Identify which cell holds the provided text, then report its [x, y] central coordinate. 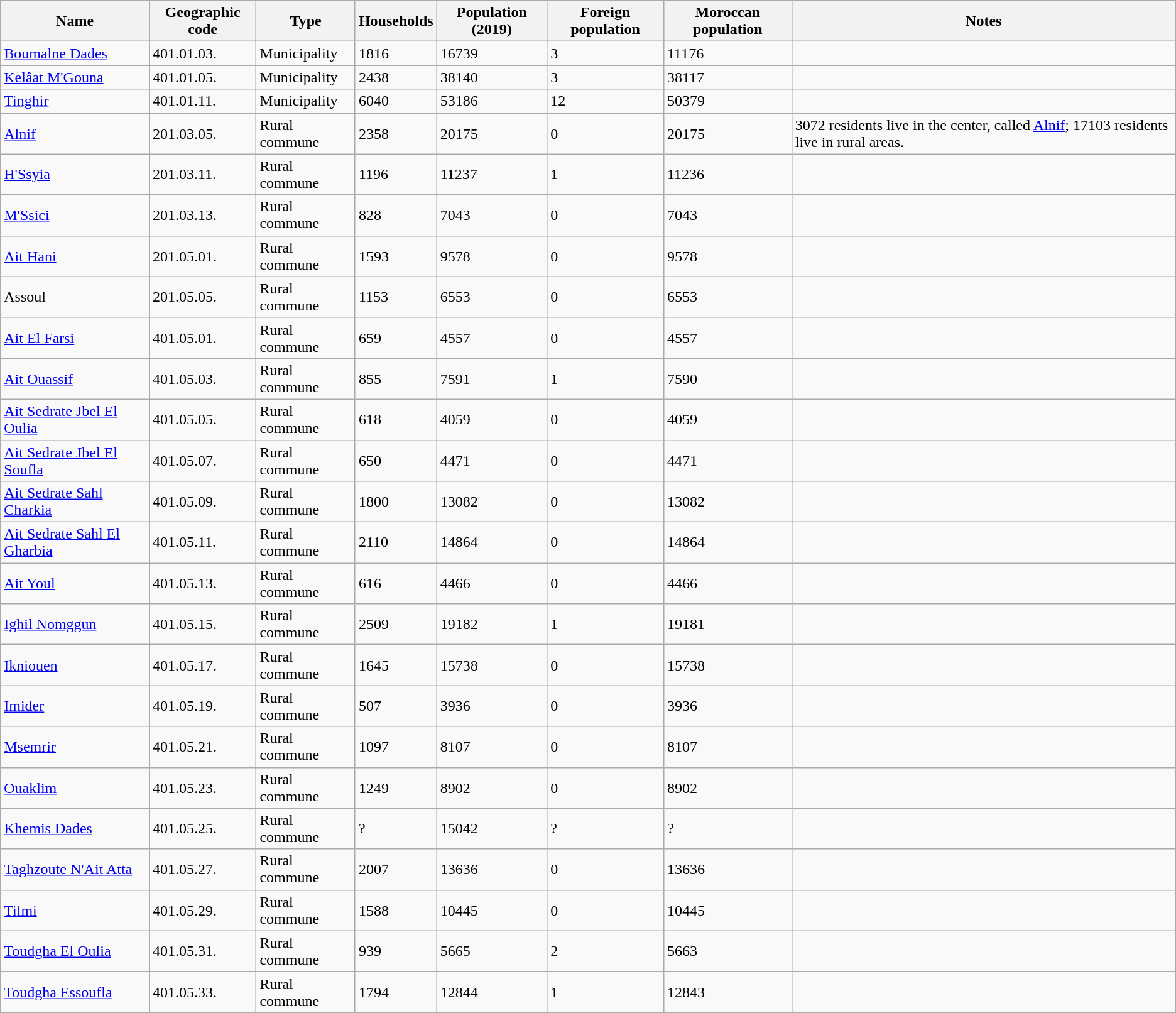
2358 [396, 133]
Assoul [75, 297]
Population (2019) [491, 21]
401.05.23. [202, 788]
12844 [491, 992]
Toudgha Essoufla [75, 992]
939 [396, 951]
Tilmi [75, 910]
19181 [727, 625]
1593 [396, 256]
Kelâat M'Gouna [75, 77]
Msemrir [75, 747]
401.05.15. [202, 625]
Ait Sedrate Jbel El Oulia [75, 420]
Moroccan population [727, 21]
Imider [75, 706]
M'Ssici [75, 215]
401.05.33. [202, 992]
616 [396, 583]
401.05.27. [202, 870]
12 [606, 101]
2007 [396, 870]
401.05.21. [202, 747]
201.05.01. [202, 256]
Ait Sedrate Sahl Charkia [75, 501]
12843 [727, 992]
Ait Sedrate Jbel El Soufla [75, 460]
1794 [396, 992]
7590 [727, 378]
828 [396, 215]
2 [606, 951]
Khemis Dades [75, 828]
2438 [396, 77]
38117 [727, 77]
401.01.11. [202, 101]
401.05.03. [202, 378]
11236 [727, 175]
401.05.05. [202, 420]
618 [396, 420]
201.05.05. [202, 297]
Ait Ouassif [75, 378]
201.03.13. [202, 215]
53186 [491, 101]
Toudgha El Oulia [75, 951]
1196 [396, 175]
Ighil Nomggun [75, 625]
16739 [491, 53]
2509 [396, 625]
Ait El Farsi [75, 338]
Notes [984, 21]
201.03.11. [202, 175]
Ait Youl [75, 583]
Tinghir [75, 101]
Name [75, 21]
1153 [396, 297]
2110 [396, 543]
Ikniouen [75, 665]
Geographic code [202, 21]
401.05.11. [202, 543]
659 [396, 338]
401.05.01. [202, 338]
Alnif [75, 133]
3072 residents live in the center, called Alnif; 17103 residents live in rural areas. [984, 133]
38140 [491, 77]
H'Ssyia [75, 175]
11176 [727, 53]
Households [396, 21]
Ait Sedrate Sahl El Gharbia [75, 543]
401.05.17. [202, 665]
401.05.19. [202, 706]
401.05.31. [202, 951]
1645 [396, 665]
Ait Hani [75, 256]
1588 [396, 910]
401.05.13. [202, 583]
Taghzoute N'Ait Atta [75, 870]
5665 [491, 951]
401.05.25. [202, 828]
401.05.09. [202, 501]
1249 [396, 788]
507 [396, 706]
650 [396, 460]
401.05.29. [202, 910]
Ouaklim [75, 788]
401.01.05. [202, 77]
1816 [396, 53]
7591 [491, 378]
201.03.05. [202, 133]
1800 [396, 501]
Type [305, 21]
15042 [491, 828]
401.01.03. [202, 53]
401.05.07. [202, 460]
855 [396, 378]
50379 [727, 101]
5663 [727, 951]
1097 [396, 747]
Boumalne Dades [75, 53]
11237 [491, 175]
Foreign population [606, 21]
6040 [396, 101]
19182 [491, 625]
